Return the (X, Y) coordinate for the center point of the cell that contains the specified text.  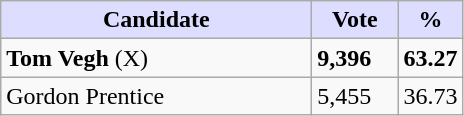
% (430, 20)
9,396 (355, 58)
Tom Vegh (X) (156, 58)
63.27 (430, 58)
Gordon Prentice (156, 96)
Vote (355, 20)
5,455 (355, 96)
36.73 (430, 96)
Candidate (156, 20)
